Detect which cell encompasses the target text, then output its [x, y] center coordinate. 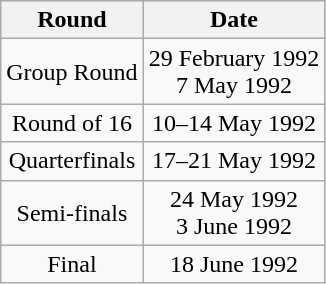
29 February 19927 May 1992 [234, 72]
Round [72, 20]
10–14 May 1992 [234, 123]
Final [72, 264]
Group Round [72, 72]
Quarterfinals [72, 161]
24 May 19923 June 1992 [234, 212]
Semi-finals [72, 212]
Date [234, 20]
Round of 16 [72, 123]
17–21 May 1992 [234, 161]
18 June 1992 [234, 264]
